Return (X, Y) of the center of cell containing provided text 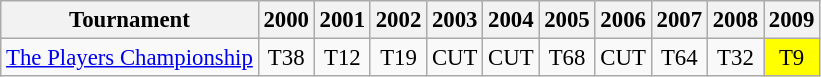
2007 (679, 20)
2001 (342, 20)
T64 (679, 58)
T68 (567, 58)
T19 (398, 58)
2002 (398, 20)
T32 (735, 58)
T12 (342, 58)
The Players Championship (130, 58)
2005 (567, 20)
2006 (623, 20)
2009 (792, 20)
2004 (511, 20)
2008 (735, 20)
Tournament (130, 20)
T9 (792, 58)
2000 (286, 20)
T38 (286, 58)
2003 (455, 20)
